Provide the (x, y) coordinate of the cell's center where the given text is located.  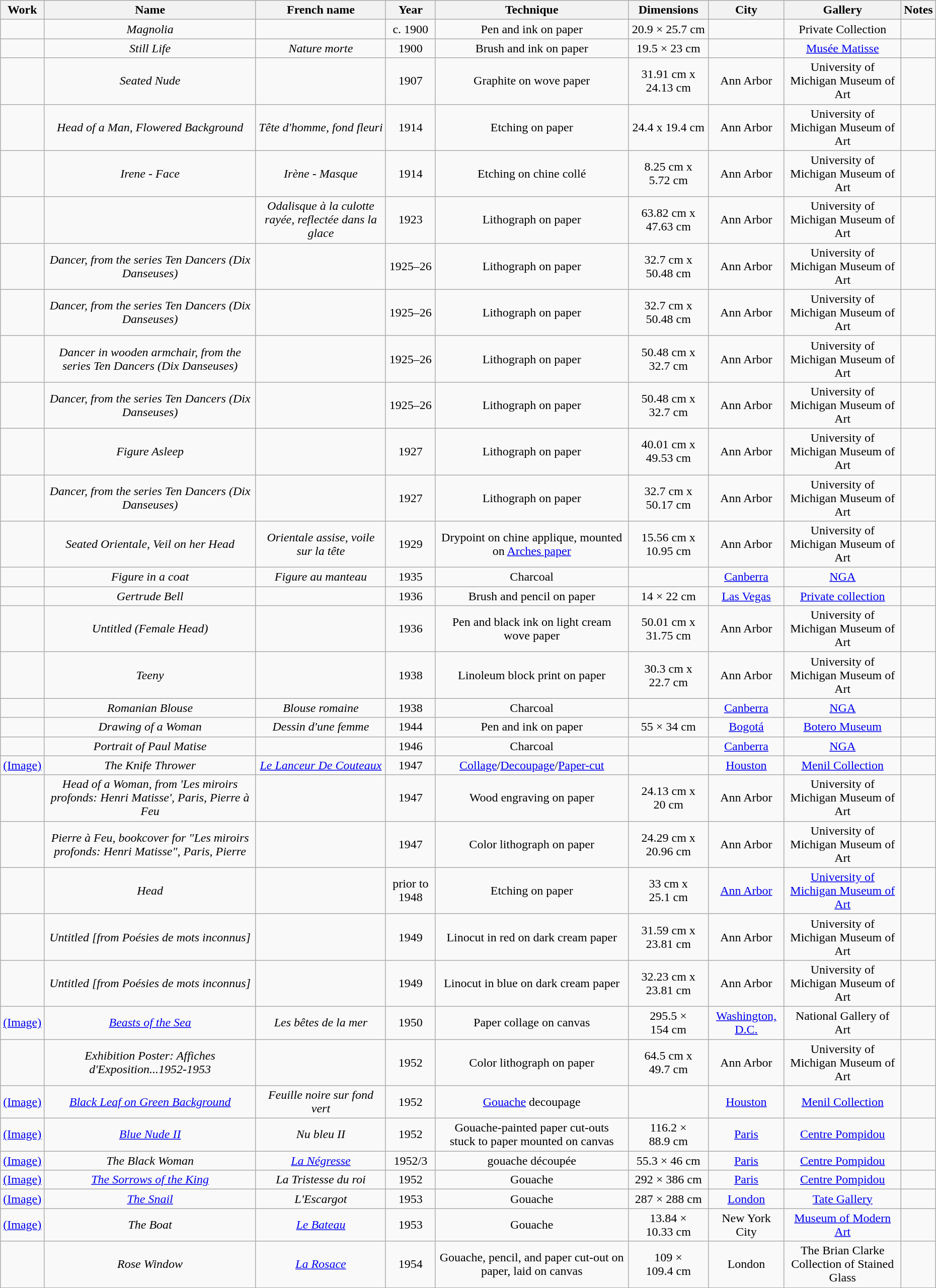
Romanian Blouse (150, 708)
Nature morte (321, 48)
Blouse romaine (321, 708)
Tête d'homme, fond fleuri (321, 127)
Paper collage on canvas (531, 1022)
Head (150, 891)
Tate Gallery (842, 1199)
50.01 cm x 31.75 cm (668, 629)
Brush and ink on paper (531, 48)
The Snail (150, 1199)
Etching on chine collé (531, 174)
32.7 cm x 50.17 cm (668, 498)
Graphite on wove paper (531, 81)
Pen and black ink on light cream wove paper (531, 629)
292 × 386 cm (668, 1180)
Las Vegas (746, 596)
L'Escargot (321, 1199)
55.3 × 46 cm (668, 1161)
Magnolia (150, 29)
Untitled (Female Head) (150, 629)
32.23 cm x 23.81 cm (668, 983)
Le Bateau (321, 1225)
Gallery (842, 10)
Collage/Decoupage/Paper-cut (531, 765)
1946 (411, 746)
Dimensions (668, 10)
19.5 × 23 cm (668, 48)
Figure in a coat (150, 577)
The Black Woman (150, 1161)
24.13 cm x 20 cm (668, 798)
Notes (918, 10)
Still Life (150, 48)
55 × 34 cm (668, 727)
1929 (411, 544)
Portrait of Paul Matise (150, 746)
Gouache, pencil, and paper cut-out on paper, laid on canvas (531, 1264)
Drypoint on chine applique, mounted on Arches paper (531, 544)
Exhibition Poster: Affiches d'Exposition...1952-1953 (150, 1063)
15.56 cm x 10.95 cm (668, 544)
La Négresse (321, 1161)
Gouache decoupage (531, 1102)
Museum of Modern Art (842, 1225)
Nu bleu II (321, 1135)
1923 (411, 220)
Drawing of a Woman (150, 727)
31.59 cm x 23.81 cm (668, 937)
Technique (531, 10)
31.91 cm x 24.13 cm (668, 81)
Rose Window (150, 1264)
Linocut in red on dark cream paper (531, 937)
287 × 288 cm (668, 1199)
20.9 × 25.7 cm (668, 29)
Head of a Man, Flowered Background (150, 127)
The Boat (150, 1225)
Head of a Woman, from 'Les miroirs profonds: Henri Matisse', Paris, Pierre à Feu (150, 798)
Gouache-painted paper cut-outsstuck to paper mounted on canvas (531, 1135)
Bogotá (746, 727)
prior to 1948 (411, 891)
Linocut in blue on dark cream paper (531, 983)
Figure au manteau (321, 577)
Private Collection (842, 29)
13.84 × 10.33 cm (668, 1225)
Washington, D.C. (746, 1022)
City (746, 10)
8.25 cm x 5.72 cm (668, 174)
1935 (411, 577)
40.01 cm x 49.53 cm (668, 451)
La Tristesse du roi (321, 1180)
Gertrude Bell (150, 596)
Seated Nude (150, 81)
1950 (411, 1022)
Dancer in wooden armchair, from the series Ten Dancers (Dix Danseuses) (150, 359)
The Knife Thrower (150, 765)
Blue Nude II (150, 1135)
Brush and pencil on paper (531, 596)
1952/3 (411, 1161)
Musée Matisse (842, 48)
c. 1900 (411, 29)
French name (321, 10)
1954 (411, 1264)
gouache découpée (531, 1161)
Black Leaf on Green Background (150, 1102)
Private collection (842, 596)
63.82 cm x 47.63 cm (668, 220)
Feuille noire sur fond vert (321, 1102)
Teeny (150, 675)
Botero Museum (842, 727)
24.29 cm x 20.96 cm (668, 844)
Figure Asleep (150, 451)
109 × 109.4 cm (668, 1264)
Linoleum block print on paper (531, 675)
Orientale assise, voile sur la tête (321, 544)
64.5 cm x 49.7 cm (668, 1063)
The Sorrows of the King (150, 1180)
Work (22, 10)
Odalisque à la culotte rayée, reflectée dans la glace (321, 220)
Les bêtes de la mer (321, 1022)
Seated Orientale, Veil on her Head (150, 544)
Pierre à Feu, bookcover for "Les miroirs profonds: Henri Matisse", Paris, Pierre (150, 844)
33 cm x 25.1 cm (668, 891)
Name (150, 10)
24.4 x 19.4 cm (668, 127)
National Gallery of Art (842, 1022)
295.5 × 154 cm (668, 1022)
30.3 cm x 22.7 cm (668, 675)
La Rosace (321, 1264)
14 × 22 cm (668, 596)
Dessin d'une femme (321, 727)
116.2 × 88.9 cm (668, 1135)
Year (411, 10)
1907 (411, 81)
Le Lanceur De Couteaux (321, 765)
Beasts of the Sea (150, 1022)
Irène - Masque (321, 174)
New York City (746, 1225)
1944 (411, 727)
1900 (411, 48)
The Brian Clarke Collection of Stained Glass (842, 1264)
Wood engraving on paper (531, 798)
Irene - Face (150, 174)
